Pinpoint the cell where the given text exists, returning its [X, Y] midpoint coordinate. 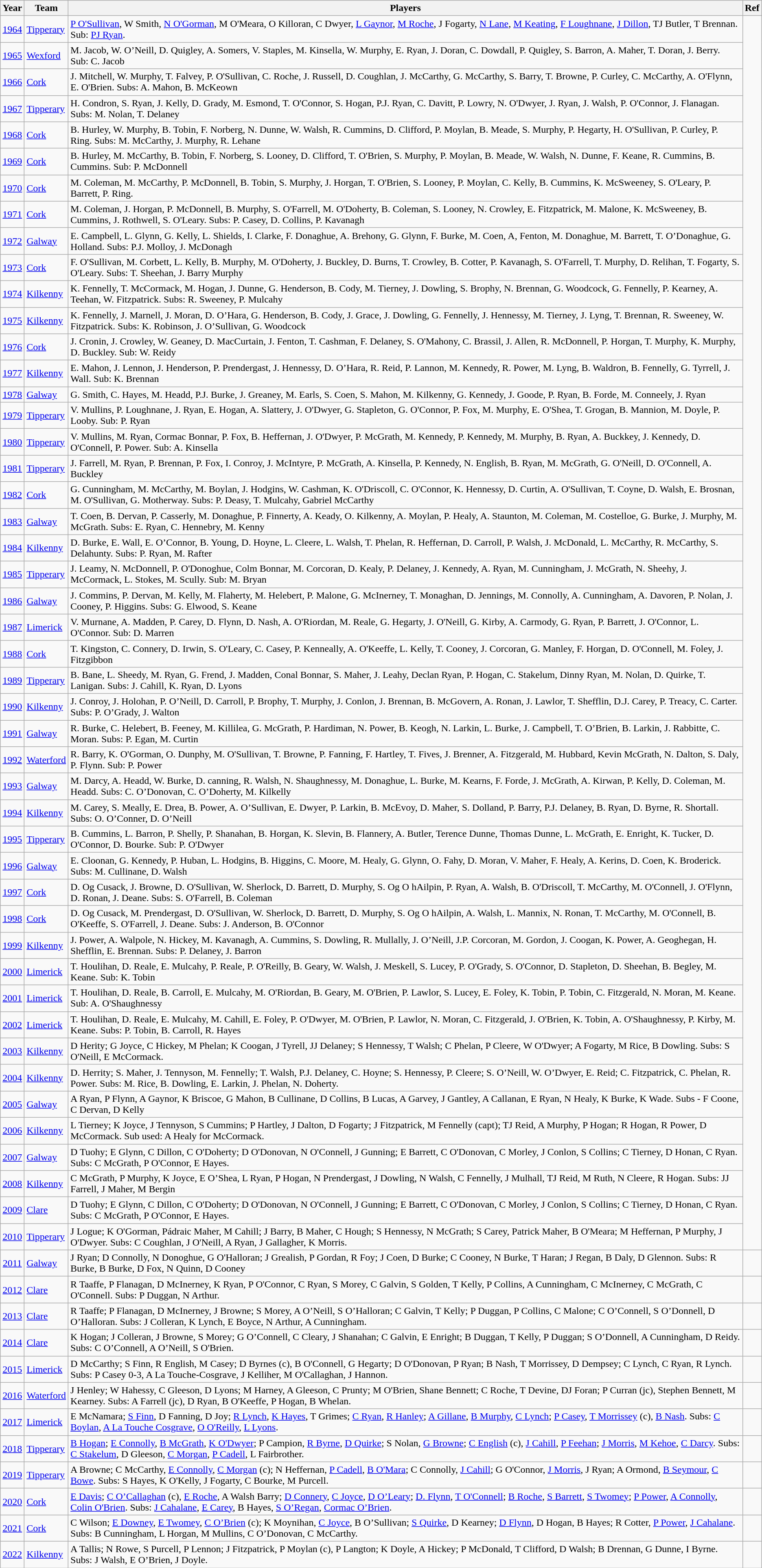
1965 [12, 55]
1996 [12, 866]
2013 [12, 1316]
1981 [12, 468]
1977 [12, 374]
2009 [12, 1210]
Team [46, 8]
2007 [12, 1157]
2003 [12, 1051]
1974 [12, 294]
1967 [12, 108]
1964 [12, 29]
Ref [752, 8]
1970 [12, 188]
2011 [12, 1263]
1988 [12, 654]
2021 [12, 1528]
1990 [12, 707]
1998 [12, 919]
1966 [12, 82]
1971 [12, 214]
2012 [12, 1290]
1968 [12, 135]
1999 [12, 945]
2020 [12, 1502]
1984 [12, 548]
2006 [12, 1130]
2017 [12, 1422]
1973 [12, 267]
2004 [12, 1077]
1985 [12, 574]
1989 [12, 680]
2018 [12, 1449]
2019 [12, 1475]
1982 [12, 495]
2000 [12, 972]
1987 [12, 627]
1994 [12, 813]
1991 [12, 733]
Players [405, 8]
1983 [12, 521]
2022 [12, 1555]
1993 [12, 787]
2005 [12, 1104]
1979 [12, 415]
1972 [12, 241]
2008 [12, 1184]
1980 [12, 442]
Year [12, 8]
2002 [12, 1024]
2016 [12, 1396]
2014 [12, 1343]
1997 [12, 893]
2015 [12, 1369]
1992 [12, 760]
1978 [12, 395]
1976 [12, 347]
1969 [12, 161]
2001 [12, 998]
1975 [12, 320]
1986 [12, 601]
2010 [12, 1237]
1995 [12, 840]
Wexford [46, 55]
